Extract the (X, Y) coordinate from the center of the cell holding the provided text.  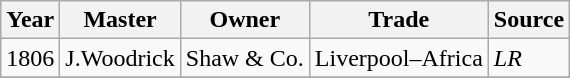
Year (30, 20)
Trade (398, 20)
J.Woodrick (120, 58)
Owner (244, 20)
Master (120, 20)
Shaw & Co. (244, 58)
1806 (30, 58)
LR (528, 58)
Source (528, 20)
Liverpool–Africa (398, 58)
